Identify which cell holds the provided text, then report its [x, y] central coordinate. 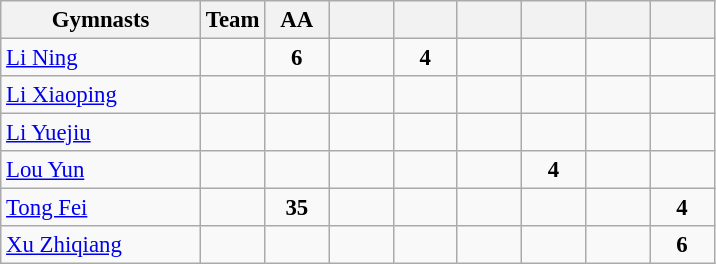
Lou Yun [101, 170]
Team [232, 20]
35 [297, 208]
AA [297, 20]
Li Yuejiu [101, 133]
Xu Zhiqiang [101, 245]
Li Ning [101, 58]
Tong Fei [101, 208]
Gymnasts [101, 20]
Li Xiaoping [101, 95]
